Provide the (x, y) coordinate of the cell's center where the given text is located.  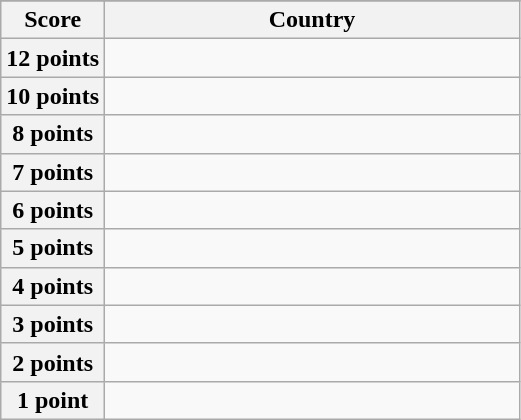
4 points (53, 286)
8 points (53, 134)
6 points (53, 210)
1 point (53, 400)
Score (53, 20)
10 points (53, 96)
2 points (53, 362)
Country (312, 20)
12 points (53, 58)
5 points (53, 248)
3 points (53, 324)
7 points (53, 172)
